For the text-containing cell, return its midpoint in (X, Y) coordinate format. 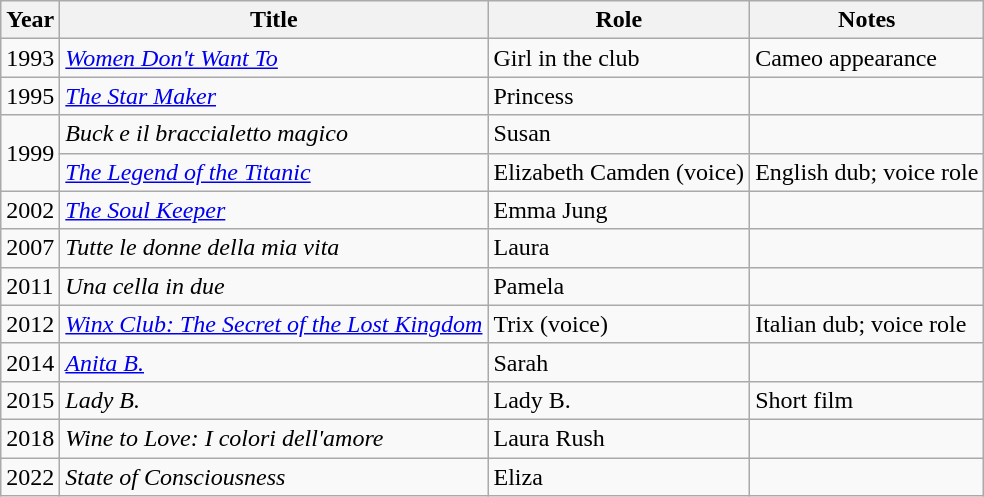
2012 (30, 324)
Short film (867, 400)
The Star Maker (274, 96)
1999 (30, 153)
English dub; voice role (867, 172)
The Legend of the Titanic (274, 172)
Susan (619, 134)
Princess (619, 96)
Laura Rush (619, 438)
Role (619, 20)
Notes (867, 20)
Pamela (619, 286)
Emma Jung (619, 210)
2002 (30, 210)
Italian dub; voice role (867, 324)
Women Don't Want To (274, 58)
Sarah (619, 362)
Cameo appearance (867, 58)
Una cella in due (274, 286)
Trix (voice) (619, 324)
Winx Club: The Secret of the Lost Kingdom (274, 324)
Year (30, 20)
Wine to Love: I colori dell'amore (274, 438)
2014 (30, 362)
The Soul Keeper (274, 210)
Laura (619, 248)
Eliza (619, 477)
2015 (30, 400)
State of Consciousness (274, 477)
2007 (30, 248)
2011 (30, 286)
Title (274, 20)
Elizabeth Camden (voice) (619, 172)
Buck e il braccialetto magico (274, 134)
1993 (30, 58)
Girl in the club (619, 58)
2018 (30, 438)
Anita B. (274, 362)
2022 (30, 477)
Tutte le donne della mia vita (274, 248)
1995 (30, 96)
